Provide the (x, y) coordinate of the cell's center where the given text is located.  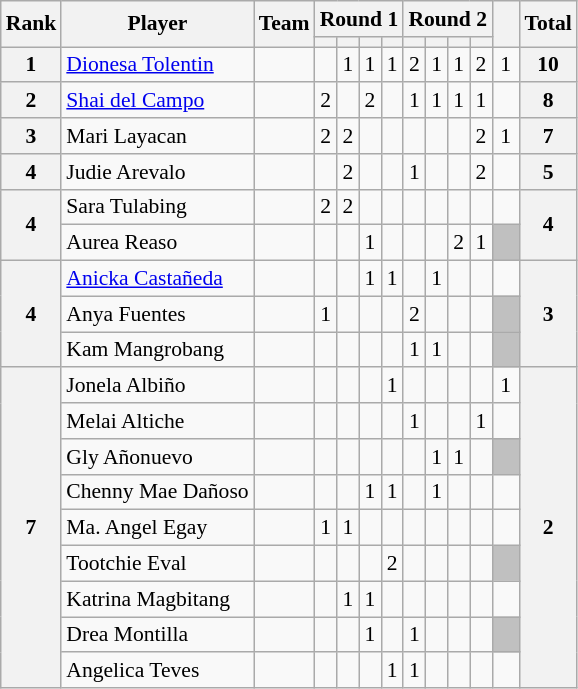
Total (548, 24)
Katrina Magbitang (157, 599)
Anicka Castañeda (157, 279)
Player (157, 24)
Team (284, 24)
Aurea Reaso (157, 243)
Drea Montilla (157, 635)
5 (548, 172)
Chenny Mae Dañoso (157, 492)
Sara Tulabing (157, 207)
8 (548, 101)
Round 2 (448, 19)
Anya Fuentes (157, 314)
Judie Arevalo (157, 172)
Melai Altiche (157, 421)
Shai del Campo (157, 101)
Tootchie Eval (157, 564)
Round 1 (360, 19)
Kam Mangrobang (157, 350)
Angelica Teves (157, 671)
Ma. Angel Egay (157, 528)
Rank (32, 24)
10 (548, 65)
Gly Añonuevo (157, 457)
Jonela Albiño (157, 386)
Dionesa Tolentin (157, 65)
Mari Layacan (157, 136)
